Provide the (x, y) coordinate of the cell's center where the given text is located.  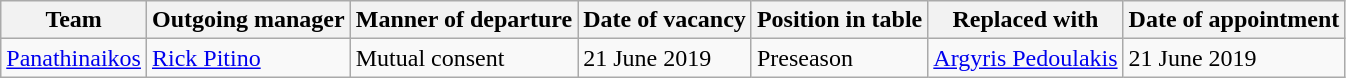
Panathinaikos (74, 58)
Manner of departure (464, 20)
Outgoing manager (248, 20)
Preseason (839, 58)
Mutual consent (464, 58)
Replaced with (1026, 20)
Team (74, 20)
Date of appointment (1234, 20)
Position in table (839, 20)
Argyris Pedoulakis (1026, 58)
Rick Pitino (248, 58)
Date of vacancy (665, 20)
